Locate the cell with the specified text and output its (X, Y) center coordinate. 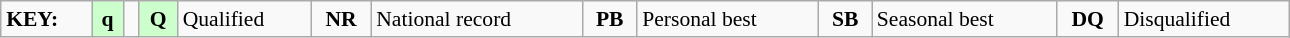
q (108, 19)
Personal best (728, 19)
National record (476, 19)
NR (341, 19)
Qualified (244, 19)
SB (846, 19)
KEY: (46, 19)
PB (610, 19)
Q (158, 19)
Disqualified (1204, 19)
Seasonal best (964, 19)
DQ (1088, 19)
